Return the [X, Y] coordinate for the center point of the cell that contains the specified text.  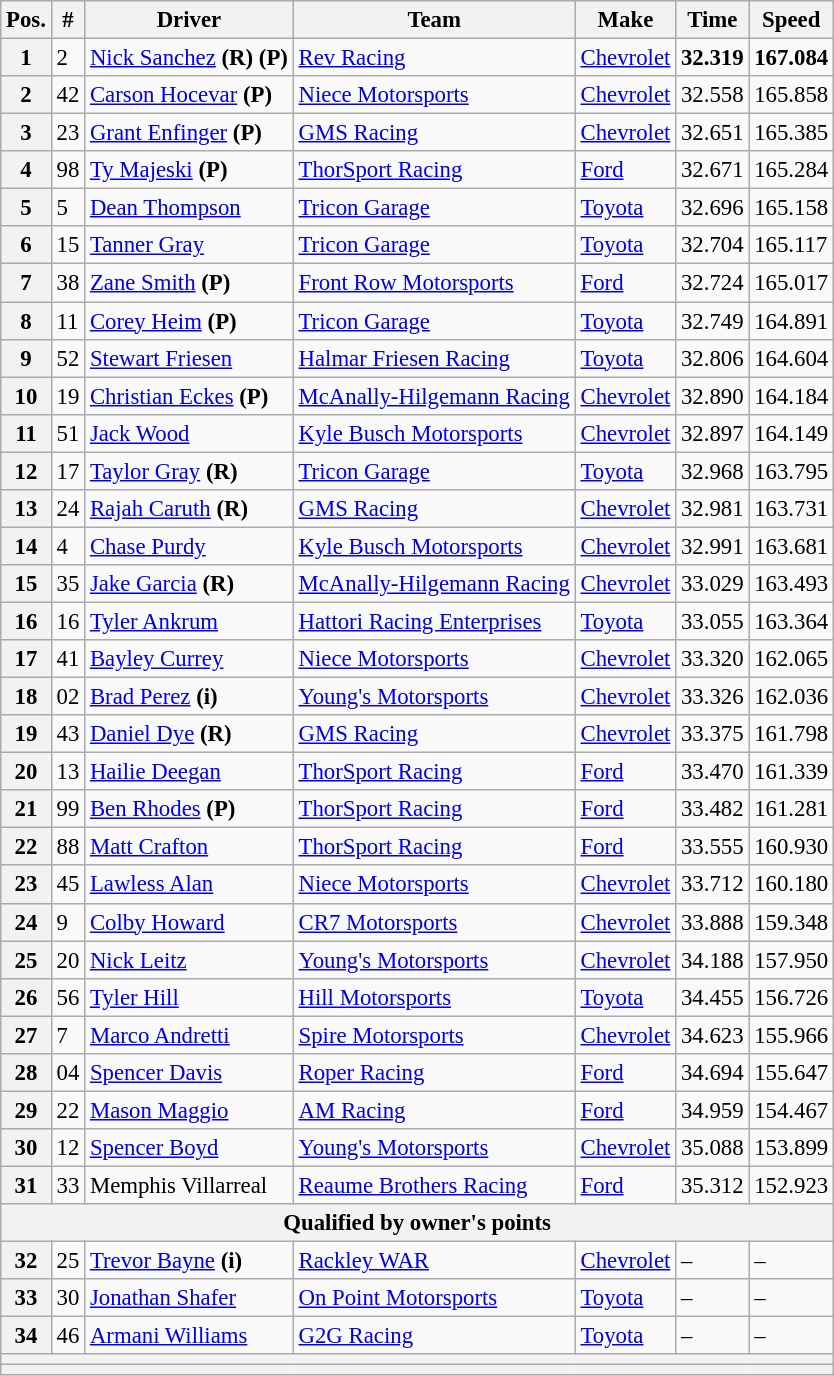
Rajah Caruth (R) [190, 509]
Reaume Brothers Racing [434, 1185]
34.623 [712, 1035]
6 [26, 245]
163.795 [792, 471]
Grant Enfinger (P) [190, 133]
35.312 [712, 1185]
29 [26, 1110]
33.375 [712, 734]
32.981 [712, 509]
165.385 [792, 133]
Daniel Dye (R) [190, 734]
Rackley WAR [434, 1261]
Spencer Boyd [190, 1148]
21 [26, 809]
Nick Sanchez (R) (P) [190, 58]
163.681 [792, 546]
Marco Andretti [190, 1035]
31 [26, 1185]
Corey Heim (P) [190, 321]
32.704 [712, 245]
# [68, 20]
33.482 [712, 809]
42 [68, 95]
43 [68, 734]
27 [26, 1035]
164.149 [792, 433]
32.724 [712, 283]
AM Racing [434, 1110]
02 [68, 697]
Trevor Bayne (i) [190, 1261]
Armani Williams [190, 1336]
Ben Rhodes (P) [190, 809]
Ty Majeski (P) [190, 170]
161.798 [792, 734]
33.055 [712, 621]
32.696 [712, 208]
Jonathan Shafer [190, 1298]
Carson Hocevar (P) [190, 95]
164.184 [792, 396]
Zane Smith (P) [190, 283]
Front Row Motorsports [434, 283]
32.991 [712, 546]
163.731 [792, 509]
Spire Motorsports [434, 1035]
88 [68, 847]
46 [68, 1336]
33.029 [712, 584]
167.084 [792, 58]
32.968 [712, 471]
Lawless Alan [190, 885]
On Point Motorsports [434, 1298]
32.319 [712, 58]
34.694 [712, 1073]
Christian Eckes (P) [190, 396]
33.326 [712, 697]
Nick Leitz [190, 960]
161.339 [792, 772]
33.320 [712, 659]
Jack Wood [190, 433]
52 [68, 358]
34.455 [712, 997]
33.712 [712, 885]
Speed [792, 20]
165.158 [792, 208]
G2G Racing [434, 1336]
Hattori Racing Enterprises [434, 621]
32.671 [712, 170]
165.117 [792, 245]
32.806 [712, 358]
Tanner Gray [190, 245]
Tyler Hill [190, 997]
26 [26, 997]
Hailie Deegan [190, 772]
156.726 [792, 997]
Pos. [26, 20]
162.065 [792, 659]
Mason Maggio [190, 1110]
161.281 [792, 809]
160.930 [792, 847]
32.897 [712, 433]
162.036 [792, 697]
Stewart Friesen [190, 358]
35.088 [712, 1148]
51 [68, 433]
Time [712, 20]
Qualified by owner's points [418, 1223]
98 [68, 170]
Chase Purdy [190, 546]
34 [26, 1336]
Matt Crafton [190, 847]
8 [26, 321]
32 [26, 1261]
Spencer Davis [190, 1073]
18 [26, 697]
56 [68, 997]
33.470 [712, 772]
Driver [190, 20]
32.558 [712, 95]
164.891 [792, 321]
Memphis Villarreal [190, 1185]
Brad Perez (i) [190, 697]
163.493 [792, 584]
3 [26, 133]
32.749 [712, 321]
Hill Motorsports [434, 997]
33.555 [712, 847]
33.888 [712, 922]
41 [68, 659]
34.188 [712, 960]
Make [625, 20]
28 [26, 1073]
Dean Thompson [190, 208]
153.899 [792, 1148]
Halmar Friesen Racing [434, 358]
165.858 [792, 95]
163.364 [792, 621]
157.950 [792, 960]
Jake Garcia (R) [190, 584]
45 [68, 885]
152.923 [792, 1185]
159.348 [792, 922]
165.284 [792, 170]
32.651 [712, 133]
32.890 [712, 396]
10 [26, 396]
160.180 [792, 885]
Roper Racing [434, 1073]
Bayley Currey [190, 659]
165.017 [792, 283]
99 [68, 809]
154.467 [792, 1110]
Taylor Gray (R) [190, 471]
Team [434, 20]
155.647 [792, 1073]
Colby Howard [190, 922]
Rev Racing [434, 58]
38 [68, 283]
155.966 [792, 1035]
34.959 [712, 1110]
Tyler Ankrum [190, 621]
164.604 [792, 358]
35 [68, 584]
14 [26, 546]
04 [68, 1073]
1 [26, 58]
CR7 Motorsports [434, 922]
